Search for the cell housing the specified text and yield its [x, y] center coordinate. 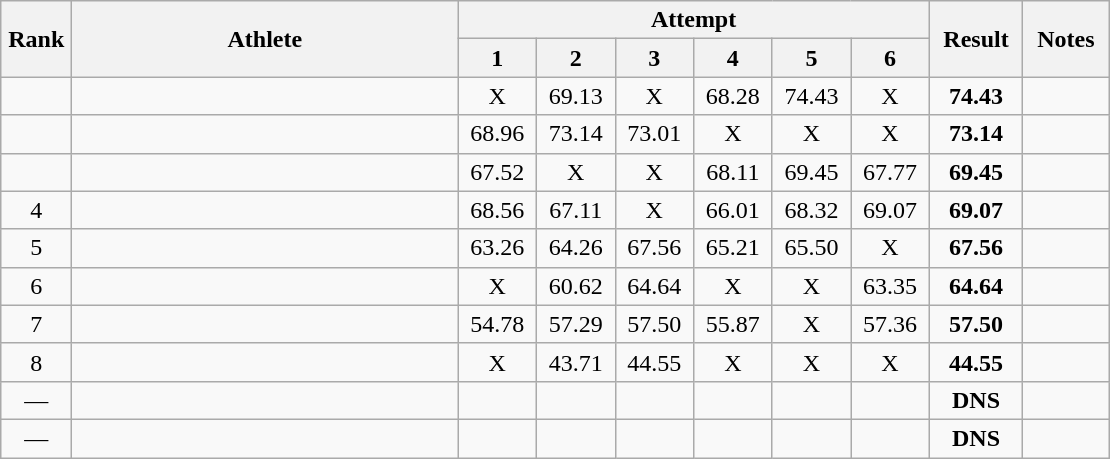
67.52 [498, 172]
65.50 [812, 248]
57.36 [890, 324]
67.77 [890, 172]
60.62 [576, 286]
65.21 [734, 248]
1 [498, 58]
Notes [1066, 39]
73.01 [654, 134]
68.11 [734, 172]
Result [976, 39]
Attempt [694, 20]
57.29 [576, 324]
43.71 [576, 362]
64.26 [576, 248]
67.11 [576, 210]
3 [654, 58]
69.13 [576, 96]
Rank [36, 39]
63.35 [890, 286]
54.78 [498, 324]
66.01 [734, 210]
7 [36, 324]
68.56 [498, 210]
2 [576, 58]
63.26 [498, 248]
68.96 [498, 134]
55.87 [734, 324]
8 [36, 362]
68.28 [734, 96]
68.32 [812, 210]
Athlete [265, 39]
